Provide the (X, Y) coordinate of the cell's center where the given text is located.  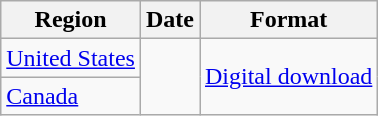
Region (71, 20)
Digital download (289, 77)
United States (71, 58)
Format (289, 20)
Canada (71, 96)
Date (170, 20)
